Detect which cell encompasses the target text, then output its [X, Y] center coordinate. 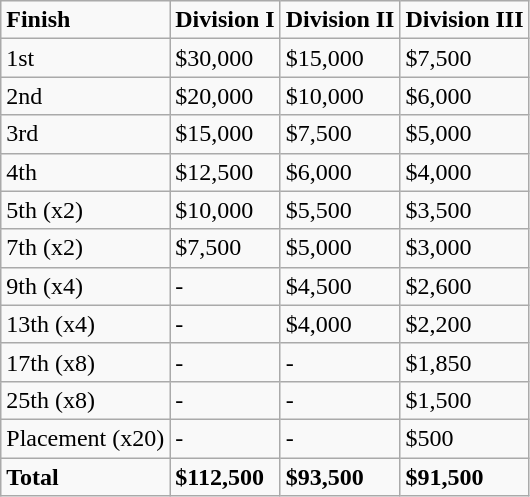
Division III [464, 20]
$20,000 [225, 96]
4th [86, 172]
$3,500 [464, 210]
2nd [86, 96]
7th (x2) [86, 248]
13th (x4) [86, 324]
$30,000 [225, 58]
$3,000 [464, 248]
Placement (x20) [86, 438]
Total [86, 477]
5th (x2) [86, 210]
$4,500 [340, 286]
Division II [340, 20]
$93,500 [340, 477]
17th (x8) [86, 362]
$91,500 [464, 477]
$2,600 [464, 286]
$12,500 [225, 172]
$5,500 [340, 210]
1st [86, 58]
25th (x8) [86, 400]
Finish [86, 20]
3rd [86, 134]
$2,200 [464, 324]
Division I [225, 20]
$1,850 [464, 362]
$112,500 [225, 477]
$1,500 [464, 400]
$500 [464, 438]
9th (x4) [86, 286]
